Extract the [X, Y] coordinate from the center of the cell holding the provided text.  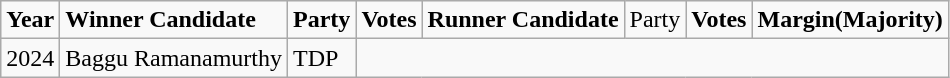
TDP [322, 58]
Margin(Majority) [850, 20]
Baggu Ramanamurthy [174, 58]
2024 [30, 58]
Winner Candidate [174, 20]
Year [30, 20]
Runner Candidate [523, 20]
